Detect which cell encompasses the target text, then output its (x, y) center coordinate. 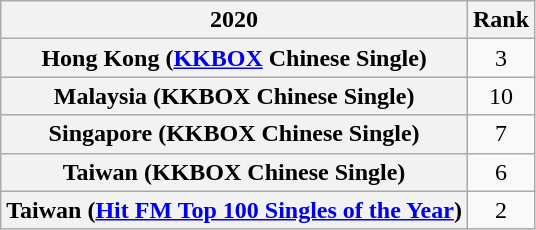
3 (500, 58)
6 (500, 172)
7 (500, 134)
Rank (500, 20)
10 (500, 96)
Malaysia (KKBOX Chinese Single) (234, 96)
Taiwan (KKBOX Chinese Single) (234, 172)
2020 (234, 20)
Singapore (KKBOX Chinese Single) (234, 134)
Taiwan (Hit FM Top 100 Singles of the Year) (234, 210)
2 (500, 210)
Hong Kong (KKBOX Chinese Single) (234, 58)
